Locate the cell with the specified text and output its [X, Y] center coordinate. 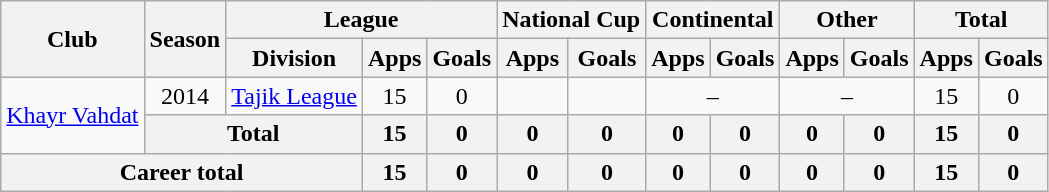
2014 [185, 96]
Career total [182, 172]
Khayr Vahdat [72, 115]
Other [847, 20]
Continental [713, 20]
League [362, 20]
Club [72, 39]
Tajik League [294, 96]
Season [185, 39]
Division [294, 58]
National Cup [572, 20]
